Return [x, y] of the center of cell containing provided text 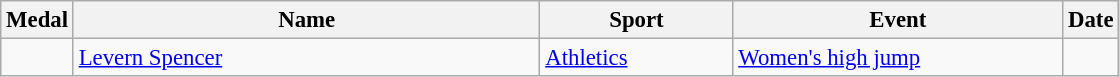
Medal [38, 20]
Levern Spencer [306, 58]
Name [306, 20]
Athletics [636, 58]
Women's high jump [898, 58]
Event [898, 20]
Date [1091, 20]
Sport [636, 20]
